Detect which cell encompasses the target text, then output its (x, y) center coordinate. 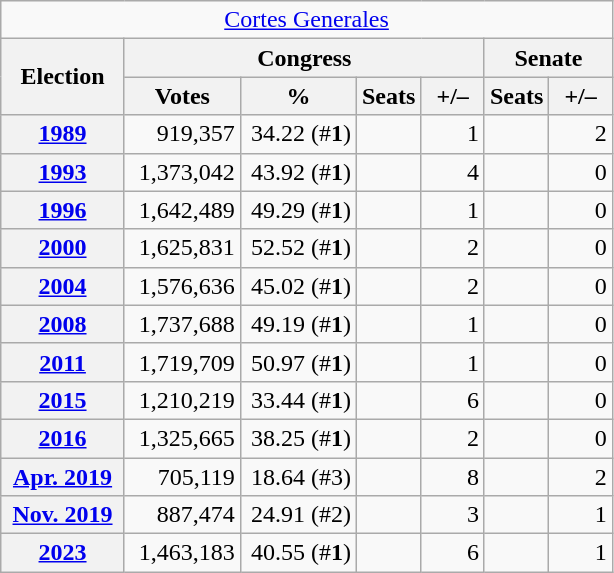
Cortes Generales (307, 20)
Apr. 2019 (63, 477)
705,119 (182, 477)
1,625,831 (182, 248)
1989 (63, 134)
2016 (63, 438)
2015 (63, 400)
1,576,636 (182, 286)
Votes (182, 96)
45.02 (#1) (298, 286)
2023 (63, 553)
43.92 (#1) (298, 172)
3 (453, 515)
4 (453, 172)
49.29 (#1) (298, 210)
1996 (63, 210)
Election (63, 77)
Congress (304, 58)
1,325,665 (182, 438)
2011 (63, 362)
1,210,219 (182, 400)
38.25 (#1) (298, 438)
Senate (548, 58)
1,737,688 (182, 324)
2000 (63, 248)
1,642,489 (182, 210)
18.64 (#3) (298, 477)
% (298, 96)
52.52 (#1) (298, 248)
34.22 (#1) (298, 134)
40.55 (#1) (298, 553)
1,463,183 (182, 553)
8 (453, 477)
2004 (63, 286)
50.97 (#1) (298, 362)
919,357 (182, 134)
33.44 (#1) (298, 400)
24.91 (#2) (298, 515)
887,474 (182, 515)
1,719,709 (182, 362)
2008 (63, 324)
1,373,042 (182, 172)
49.19 (#1) (298, 324)
1993 (63, 172)
Nov. 2019 (63, 515)
